Return the (X, Y) coordinate for the center point of the cell that contains the specified text.  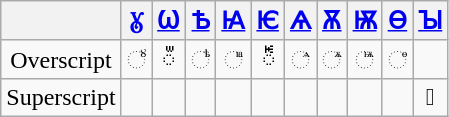
◌ꙻ (169, 59)
𞁬 (430, 97)
Ѳ (398, 21)
◌ꚟ (268, 59)
Ꙋ (136, 21)
◌ⷽ (300, 59)
Overscript (61, 59)
Ѡ (169, 21)
◌ⷾ (332, 59)
◌ⷺ (200, 59)
Ꙑ (430, 21)
◌ⷼ (234, 59)
◌ⷹ (136, 59)
Ꙗ (234, 21)
◌ⷴ (398, 59)
Ѫ (332, 21)
Ѭ (364, 21)
◌ⷿ (364, 59)
Ѣ (200, 21)
Ѥ (268, 21)
Ѧ (300, 21)
Superscript (61, 97)
